Extract the [X, Y] coordinate from the center of the cell holding the provided text.  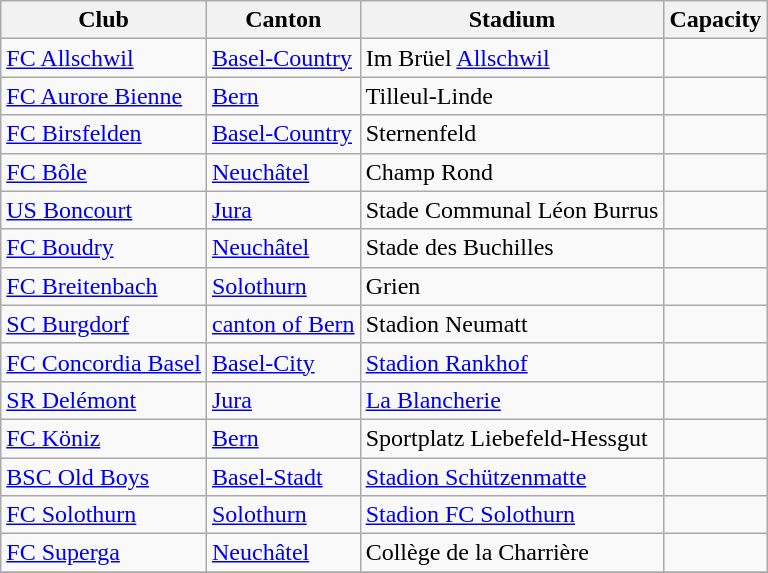
La Blancherie [512, 400]
Stadion FC Solothurn [512, 515]
canton of Bern [283, 324]
Canton [283, 20]
Stadion Neumatt [512, 324]
FC Superga [104, 553]
Stade des Buchilles [512, 248]
FC Aurore Bienne [104, 96]
Stade Communal Léon Burrus [512, 210]
Sternenfeld [512, 134]
FC Concordia Basel [104, 362]
FC Breitenbach [104, 286]
Stadium [512, 20]
FC Birsfelden [104, 134]
FC Bôle [104, 172]
Club [104, 20]
BSC Old Boys [104, 477]
Basel-Stadt [283, 477]
Capacity [716, 20]
SR Delémont [104, 400]
Champ Rond [512, 172]
Stadion Schützenmatte [512, 477]
Basel-City [283, 362]
Stadion Rankhof [512, 362]
FC Solothurn [104, 515]
Tilleul-Linde [512, 96]
Sportplatz Liebefeld-Hessgut [512, 438]
Grien [512, 286]
FC Köniz [104, 438]
Im Brüel Allschwil [512, 58]
FC Boudry [104, 248]
US Boncourt [104, 210]
Collège de la Charrière [512, 553]
FC Allschwil [104, 58]
SC Burgdorf [104, 324]
